Detect which cell encompasses the target text, then output its [x, y] center coordinate. 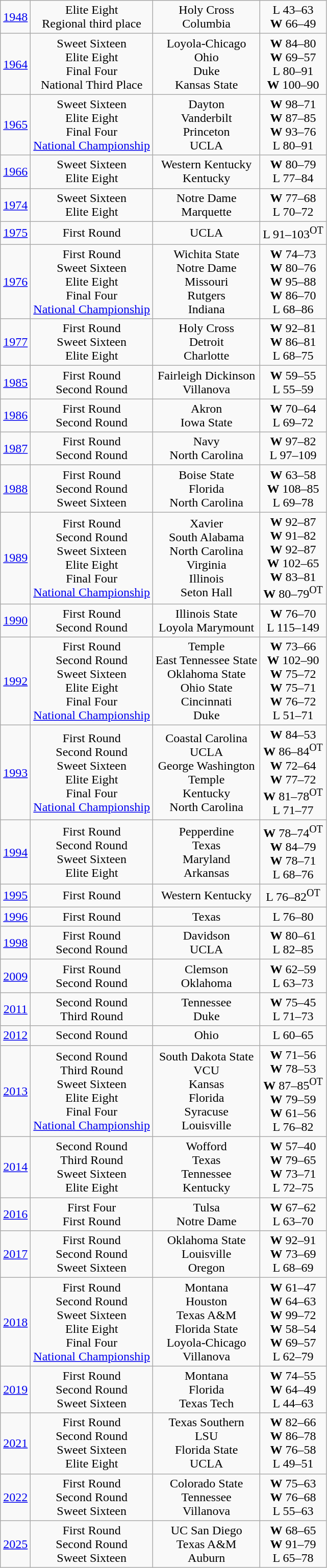
2009 [15, 976]
ClemsonOklahoma [207, 976]
2016 [15, 1214]
1976 [15, 282]
L 76–82OT [293, 896]
1985 [15, 383]
1966 [15, 171]
XavierSouth AlabamaNorth CarolinaVirginiaIllinoisSeton Hall [207, 558]
1989 [15, 558]
Sweet SixteenElite EightFinal FourNational Championship [92, 124]
NavyNorth Carolina [207, 449]
DavidsonUCLA [207, 943]
L 91–103OT [293, 233]
W 80–79L 77–84 [293, 171]
1995 [15, 896]
L 60–65 [293, 1035]
Colorado StateTennesseeVillanova [207, 1497]
W 74–73W 80–76W 95–88W 86–70L 68–86 [293, 282]
W 92–81W 86–81L 68–75 [293, 342]
Second RoundThird RoundSweet SixteenElite Eight [92, 1167]
Second Round [92, 1035]
1965 [15, 124]
Second RoundThird Round [92, 1009]
PepperdineTexasMarylandArkansas [207, 852]
W 92–87W 91–82W 92–87W 102–65W 83–81W 80–79OT [293, 558]
W 84–80W 69–57L 80–91W 100–90 [293, 64]
UC San DiegoTexas A&MAuburn [207, 1544]
Illinois StateLoyola Marymount [207, 620]
W 77–68L 70–72 [293, 205]
1996 [15, 917]
1975 [15, 233]
1998 [15, 943]
MontanaFloridaTexas Tech [207, 1389]
2017 [15, 1254]
W 97–82L 97–109 [293, 449]
AkronIowa State [207, 415]
2012 [15, 1035]
W 80–61L 82–85 [293, 943]
Texas [207, 917]
W 92–91 W 73–69 L 68–69 [293, 1254]
W 82–66W 86–78W 76–58L 49–51 [293, 1444]
1986 [15, 415]
1948 [15, 17]
1990 [15, 620]
W 71–56W 78–53W 87–85OTW 79–59W 61–56L 76–82 [293, 1091]
W 98–71W 87–85W 93–76L 80–91 [293, 124]
DaytonVanderbiltPrincetonUCLA [207, 124]
UCLA [207, 233]
2018 [15, 1322]
WoffordTexasTennesseeKentucky [207, 1167]
2013 [15, 1091]
W 76–70L 115–149 [293, 620]
W 70–64L 69–72 [293, 415]
W 78–74OTW 84–79W 78–71L 68–76 [293, 852]
First RoundSweet SixteenElite Eight [92, 342]
2011 [15, 1009]
TulsaNotre Dame [207, 1214]
Western Kentucky [207, 896]
W 75–45L 71–73 [293, 1009]
W 68–65W 91–79L 65–78 [293, 1544]
Coastal CarolinaUCLAGeorge WashingtonTempleKentuckyNorth Carolina [207, 773]
Notre DameMarquette [207, 205]
Holy CrossDetroitCharlotte [207, 342]
1974 [15, 205]
Western KentuckyKentucky [207, 171]
TempleEast Tennessee StateOklahoma StateOhio StateCincinnatiDuke [207, 681]
W 62–59L 63–73 [293, 976]
Wichita StateNotre DameMissouriRutgersIndiana [207, 282]
Sweet SixteenElite EightFinal FourNational Third Place [92, 64]
W 67–62L 63–70 [293, 1214]
TennesseeDuke [207, 1009]
Fairleigh DickinsonVillanova [207, 383]
First FourFirst Round [92, 1214]
Loyola-ChicagoOhioDukeKansas State [207, 64]
First RoundSweet SixteenElite EightFinal FourNational Championship [92, 282]
L 43–63W 66–49 [293, 17]
Second RoundThird RoundSweet SixteenElite EightFinal FourNational Championship [92, 1091]
Holy CrossColumbia [207, 17]
W 73–66W 102–90W 75–72W 75–71W 76–72L 51–71 [293, 681]
Texas SouthernLSUFlorida StateUCLA [207, 1444]
Oklahoma StateLouisvilleOregon [207, 1254]
W 57–40W 79–65W 73–71L 72–75 [293, 1167]
1987 [15, 449]
2019 [15, 1389]
Boise StateFloridaNorth Carolina [207, 489]
Ohio [207, 1035]
W 61–47W 64–63W 99–72W 58–54W 69–57L 62–79 [293, 1322]
W 74–55 W 64–49 L 44–63 [293, 1389]
W 59–55L 55–59 [293, 383]
1994 [15, 852]
1988 [15, 489]
1993 [15, 773]
2021 [15, 1444]
MontanaHoustonTexas A&MFlorida StateLoyola-ChicagoVillanova [207, 1322]
2025 [15, 1544]
1992 [15, 681]
1977 [15, 342]
Elite EightRegional third place [92, 17]
W 75–63W 76–68L 55–63 [293, 1497]
L 76–80 [293, 917]
1964 [15, 64]
South Dakota StateVCUKansasFloridaSyracuseLouisville [207, 1091]
2022 [15, 1497]
W 63–58W 108–85L 69–78 [293, 489]
W 84–53W 86–84OTW 72–64W 77–72W 81–78OTL 71–77 [293, 773]
2014 [15, 1167]
